Return [x, y] of the center of cell containing provided text 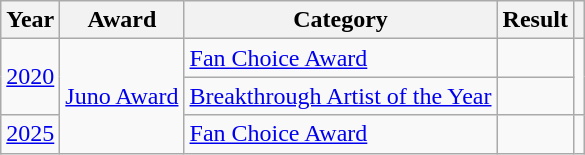
Award [122, 20]
Category [340, 20]
2020 [30, 77]
Year [30, 20]
Breakthrough Artist of the Year [340, 96]
Result [535, 20]
Juno Award [122, 96]
2025 [30, 134]
